Capture the cell that displays the provided text and extract its (X, Y) central coordinate. 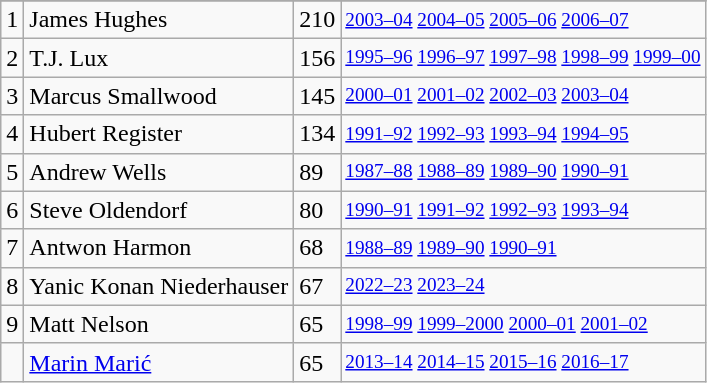
6 (12, 210)
1991–92 1992–93 1993–94 1994–95 (523, 134)
Marcus Smallwood (159, 96)
1995–96 1996–97 1997–98 1998–99 1999–00 (523, 58)
145 (318, 96)
4 (12, 134)
Antwon Harmon (159, 248)
8 (12, 286)
Yanic Konan Niederhauser (159, 286)
Steve Oldendorf (159, 210)
2003–04 2004–05 2005–06 2006–07 (523, 20)
1988–89 1989–90 1990–91 (523, 248)
2000–01 2001–02 2002–03 2003–04 (523, 96)
2 (12, 58)
7 (12, 248)
1 (12, 20)
1990–91 1991–92 1992–93 1993–94 (523, 210)
210 (318, 20)
80 (318, 210)
1998–99 1999–2000 2000–01 2001–02 (523, 324)
1987–88 1988–89 1989–90 1990–91 (523, 172)
89 (318, 172)
Hubert Register (159, 134)
T.J. Lux (159, 58)
134 (318, 134)
5 (12, 172)
67 (318, 286)
James Hughes (159, 20)
Matt Nelson (159, 324)
Andrew Wells (159, 172)
3 (12, 96)
9 (12, 324)
156 (318, 58)
68 (318, 248)
Marin Marić (159, 362)
2022–23 2023–24 (523, 286)
2013–14 2014–15 2015–16 2016–17 (523, 362)
